Extract the (X, Y) coordinate from the center of the cell holding the provided text.  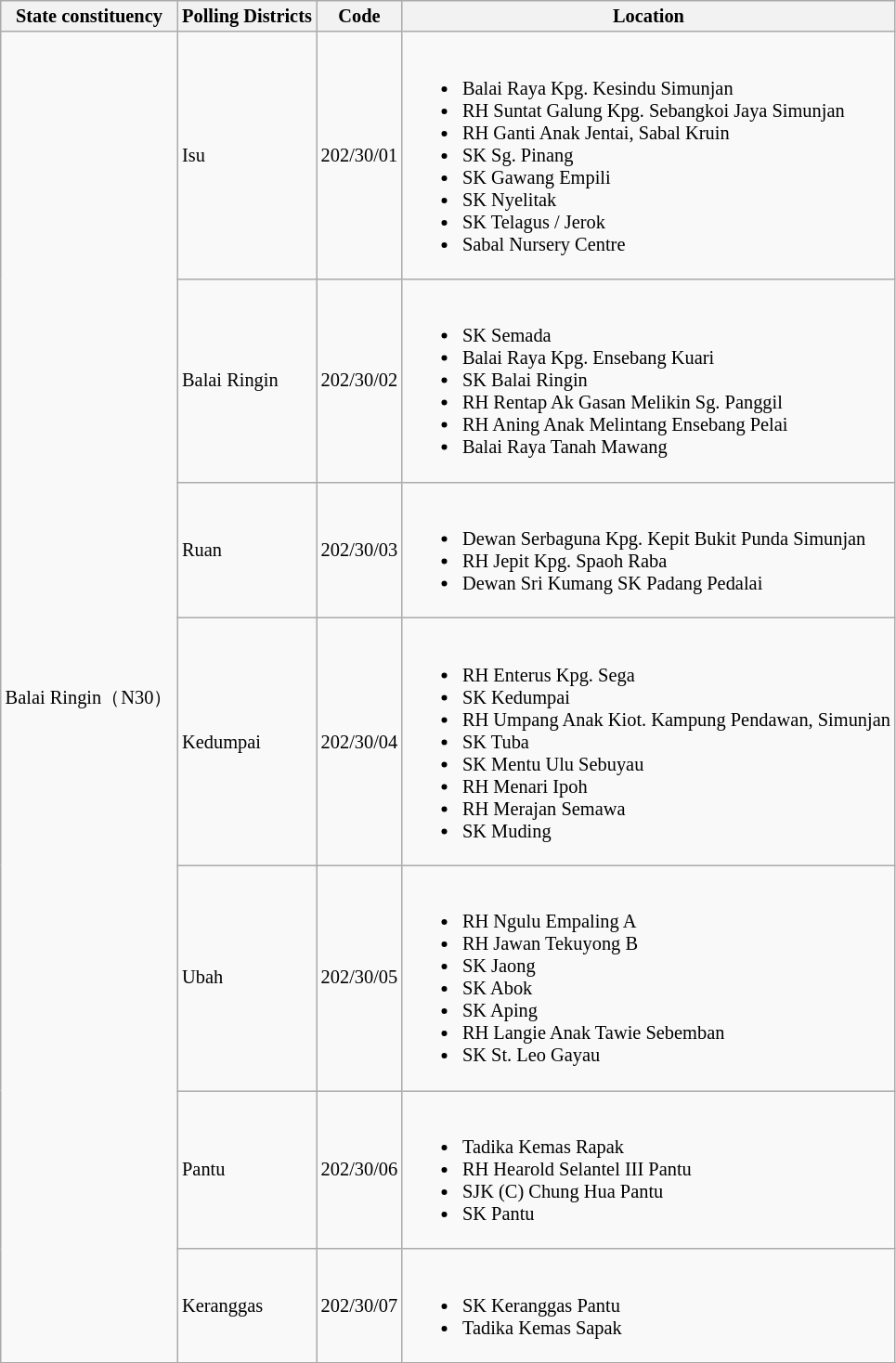
202/30/06 (359, 1169)
RH Enterus Kpg. SegaSK KedumpaiRH Umpang Anak Kiot. Kampung Pendawan, SimunjanSK TubaSK Mentu Ulu SebuyauRH Menari IpohRH Merajan SemawaSK Muding (648, 741)
Kedumpai (247, 741)
202/30/05 (359, 978)
Ruan (247, 550)
Dewan Serbaguna Kpg. Kepit Bukit Punda SimunjanRH Jepit Kpg. Spaoh RabaDewan Sri Kumang SK Padang Pedalai (648, 550)
Tadika Kemas RapakRH Hearold Selantel III PantuSJK (C) Chung Hua PantuSK Pantu (648, 1169)
Keranggas (247, 1305)
202/30/02 (359, 380)
202/30/03 (359, 550)
Balai Ringin (247, 380)
Isu (247, 155)
State constituency (89, 16)
Balai Ringin（N30） (89, 696)
Code (359, 16)
Polling Districts (247, 16)
202/30/01 (359, 155)
Pantu (247, 1169)
RH Ngulu Empaling ARH Jawan Tekuyong BSK JaongSK AbokSK ApingRH Langie Anak Tawie SebembanSK St. Leo Gayau (648, 978)
202/30/04 (359, 741)
SK Keranggas PantuTadika Kemas Sapak (648, 1305)
Ubah (247, 978)
Location (648, 16)
202/30/07 (359, 1305)
